From the cell containing the given text, extract its center point as [X, Y] coordinate. 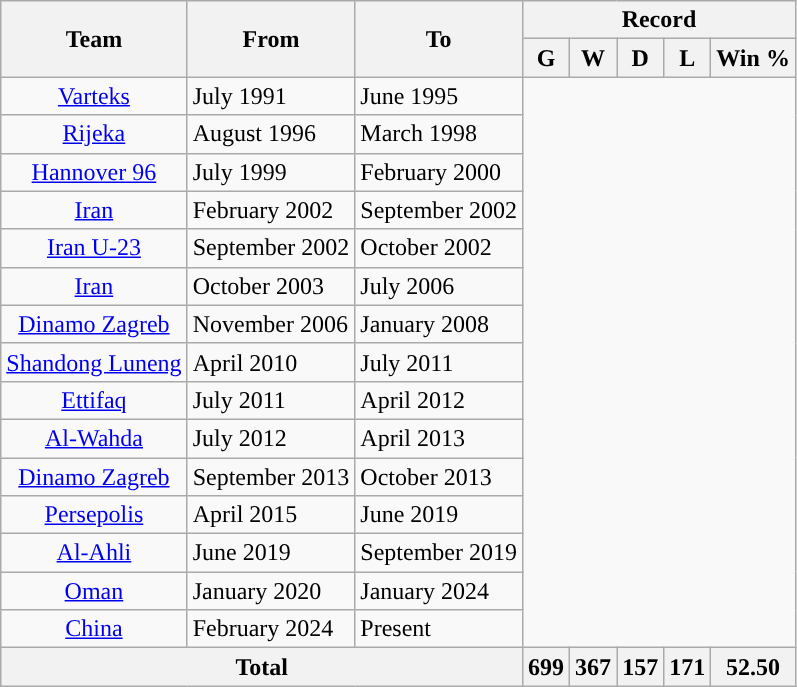
September 2013 [271, 477]
April 2012 [439, 400]
Ettifaq [94, 400]
D [640, 58]
Hannover 96 [94, 172]
157 [640, 667]
Record [660, 20]
March 1998 [439, 134]
Win % [754, 58]
From [271, 39]
699 [546, 667]
Total [262, 667]
Present [439, 629]
October 2003 [271, 286]
January 2024 [439, 591]
Team [94, 39]
171 [688, 667]
April 2010 [271, 362]
367 [594, 667]
February 2002 [271, 210]
Iran U-23 [94, 248]
January 2008 [439, 324]
July 1991 [271, 96]
September 2019 [439, 553]
October 2002 [439, 248]
Al-Wahda [94, 438]
April 2015 [271, 515]
Oman [94, 591]
October 2013 [439, 477]
Persepolis [94, 515]
Shandong Luneng [94, 362]
July 2012 [271, 438]
January 2020 [271, 591]
52.50 [754, 667]
Varteks [94, 96]
November 2006 [271, 324]
China [94, 629]
June 1995 [439, 96]
To [439, 39]
February 2000 [439, 172]
G [546, 58]
Al-Ahli [94, 553]
February 2024 [271, 629]
August 1996 [271, 134]
April 2013 [439, 438]
July 2006 [439, 286]
W [594, 58]
Rijeka [94, 134]
July 1999 [271, 172]
L [688, 58]
